Find where the given text appears and provide that cell's center as [X, Y] coordinate. 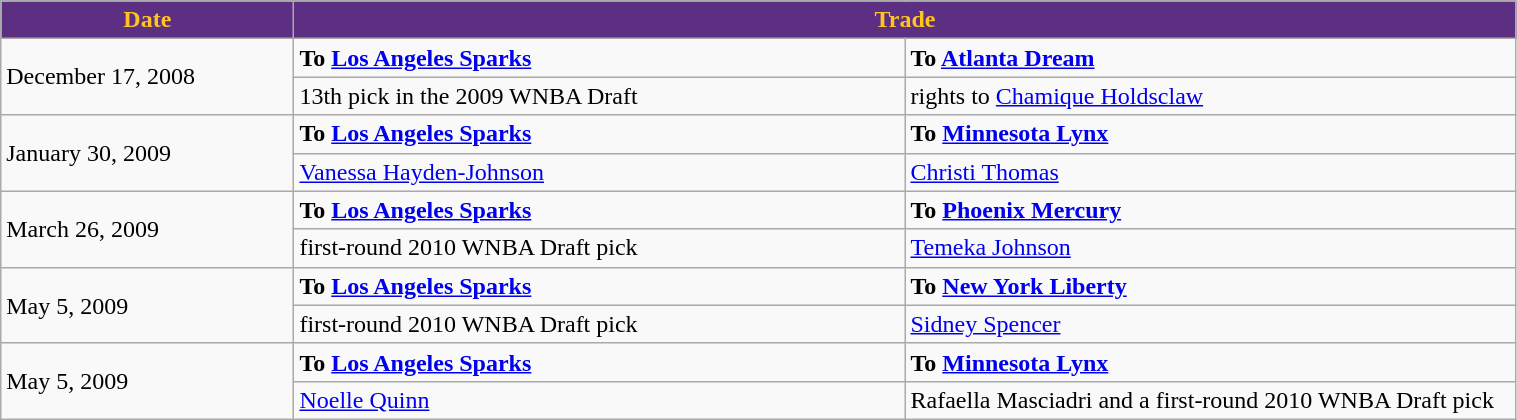
To New York Liberty [1210, 286]
Noelle Quinn [600, 400]
Temeka Johnson [1210, 248]
Trade [905, 20]
Rafaella Masciadri and a first-round 2010 WNBA Draft pick [1210, 400]
rights to Chamique Holdsclaw [1210, 96]
Vanessa Hayden-Johnson [600, 172]
Christi Thomas [1210, 172]
March 26, 2009 [148, 229]
Sidney Spencer [1210, 324]
To Atlanta Dream [1210, 58]
To Phoenix Mercury [1210, 210]
December 17, 2008 [148, 77]
Date [148, 20]
13th pick in the 2009 WNBA Draft [600, 96]
January 30, 2009 [148, 153]
